Detect which cell encompasses the target text, then output its (x, y) center coordinate. 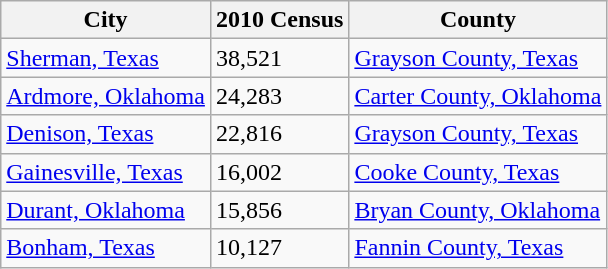
Durant, Oklahoma (106, 210)
16,002 (279, 172)
38,521 (279, 58)
Ardmore, Oklahoma (106, 96)
15,856 (279, 210)
24,283 (279, 96)
10,127 (279, 248)
2010 Census (279, 20)
Denison, Texas (106, 134)
Cooke County, Texas (478, 172)
County (478, 20)
Bonham, Texas (106, 248)
Bryan County, Oklahoma (478, 210)
Fannin County, Texas (478, 248)
Sherman, Texas (106, 58)
22,816 (279, 134)
Carter County, Oklahoma (478, 96)
Gainesville, Texas (106, 172)
City (106, 20)
